Locate the cell with the specified text and output its (x, y) center coordinate. 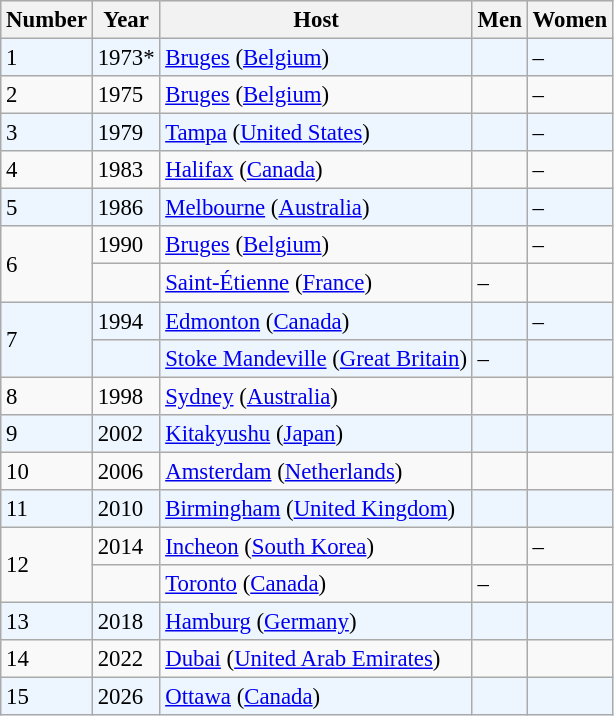
2010 (126, 509)
2002 (126, 433)
Incheon (South Korea) (316, 546)
Melbourne (Australia) (316, 208)
2026 (126, 697)
6 (47, 264)
Edmonton (Canada) (316, 321)
1994 (126, 321)
Dubai (United Arab Emirates) (316, 659)
7 (47, 340)
1979 (126, 133)
Year (126, 20)
2014 (126, 546)
Sydney (Australia) (316, 396)
12 (47, 564)
Halifax (Canada) (316, 170)
Ottawa (Canada) (316, 697)
Kitakyushu (Japan) (316, 433)
9 (47, 433)
1973* (126, 58)
1983 (126, 170)
Saint-Étienne (France) (316, 283)
1986 (126, 208)
Birmingham (United Kingdom) (316, 509)
Hamburg (Germany) (316, 621)
4 (47, 170)
1 (47, 58)
10 (47, 471)
11 (47, 509)
Number (47, 20)
Amsterdam (Netherlands) (316, 471)
8 (47, 396)
2006 (126, 471)
2018 (126, 621)
Women (570, 20)
1998 (126, 396)
1975 (126, 95)
5 (47, 208)
2 (47, 95)
Host (316, 20)
3 (47, 133)
13 (47, 621)
15 (47, 697)
Toronto (Canada) (316, 584)
2022 (126, 659)
Men (500, 20)
Tampa (United States) (316, 133)
14 (47, 659)
1990 (126, 245)
Stoke Mandeville (Great Britain) (316, 358)
